From the cell containing the given text, extract its center point as [X, Y] coordinate. 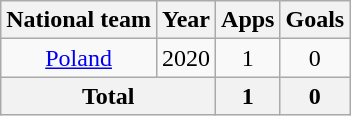
2020 [186, 58]
Year [186, 20]
Total [108, 96]
Apps [248, 20]
National team [79, 20]
Goals [315, 20]
Poland [79, 58]
